For the text-containing cell, return its midpoint in (X, Y) coordinate format. 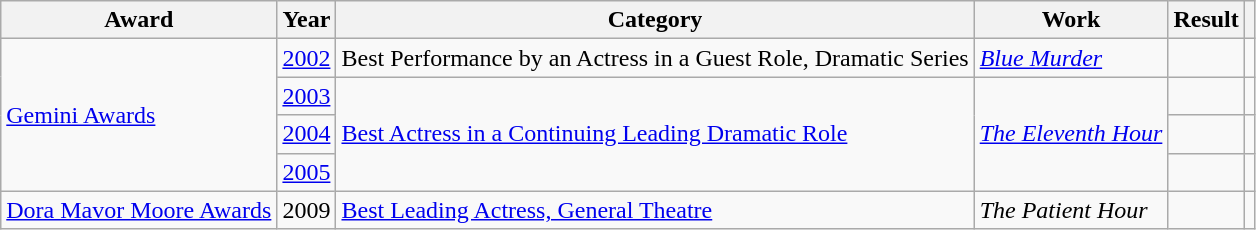
Gemini Awards (139, 115)
2009 (306, 210)
Best Actress in a Continuing Leading Dramatic Role (655, 134)
Best Leading Actress, General Theatre (655, 210)
Blue Murder (1071, 58)
Best Performance by an Actress in a Guest Role, Dramatic Series (655, 58)
Year (306, 20)
2002 (306, 58)
2004 (306, 134)
Dora Mavor Moore Awards (139, 210)
The Eleventh Hour (1071, 134)
Work (1071, 20)
Category (655, 20)
Result (1206, 20)
The Patient Hour (1071, 210)
2003 (306, 96)
2005 (306, 172)
Award (139, 20)
